Provide the [x, y] coordinate of the cell's center where the given text is located.  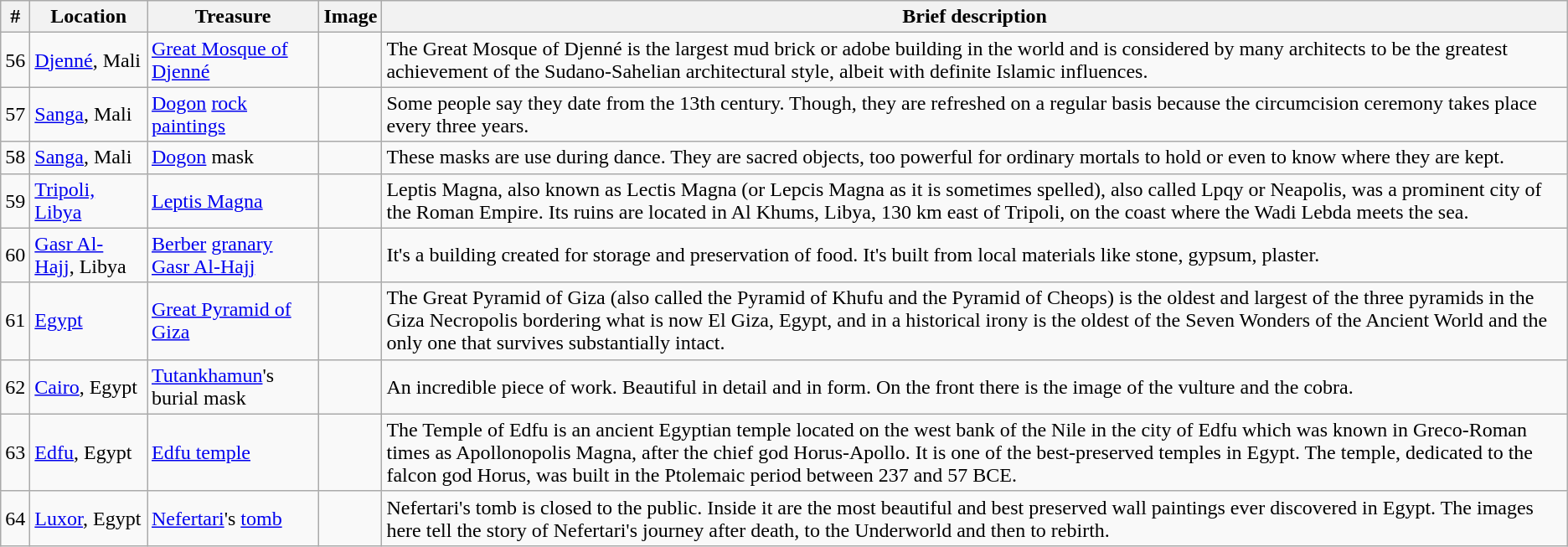
# [15, 17]
Berber granary Gasr Al-Hajj [233, 255]
Image [350, 17]
59 [15, 201]
58 [15, 157]
Tripoli, Libya [89, 201]
Cairo, Egypt [89, 387]
Edfu temple [233, 452]
Dogon mask [233, 157]
Edfu, Egypt [89, 452]
An incredible piece of work. Beautiful in detail and in form. On the front there is the image of the vulture and the cobra. [975, 387]
60 [15, 255]
Treasure [233, 17]
Tutankhamun's burial mask [233, 387]
56 [15, 60]
57 [15, 114]
64 [15, 518]
62 [15, 387]
Egypt [89, 321]
Dogon rock paintings [233, 114]
It's a building created for storage and preservation of food. It's built from local materials like stone, gypsum, plaster. [975, 255]
Great Pyramid of Giza [233, 321]
Nefertari's tomb [233, 518]
Brief description [975, 17]
Location [89, 17]
Leptis Magna [233, 201]
63 [15, 452]
These masks are use during dance. They are sacred objects, too powerful for ordinary mortals to hold or even to know where they are kept. [975, 157]
61 [15, 321]
Luxor, Egypt [89, 518]
Djenné, Mali [89, 60]
Great Mosque of Djenné [233, 60]
Gasr Al-Hajj, Libya [89, 255]
